For the text-containing cell, return its midpoint in (x, y) coordinate format. 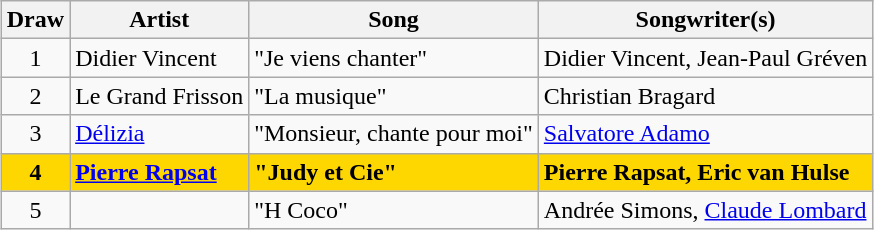
Le Grand Frisson (160, 96)
"La musique" (394, 96)
Songwriter(s) (705, 20)
Song (394, 20)
5 (35, 210)
"H Coco" (394, 210)
Christian Bragard (705, 96)
1 (35, 58)
Délizia (160, 134)
"Judy et Cie" (394, 172)
"Monsieur, chante pour moi" (394, 134)
3 (35, 134)
Pierre Rapsat (160, 172)
Artist (160, 20)
Didier Vincent, Jean-Paul Gréven (705, 58)
2 (35, 96)
"Je viens chanter" (394, 58)
4 (35, 172)
Salvatore Adamo (705, 134)
Didier Vincent (160, 58)
Pierre Rapsat, Eric van Hulse (705, 172)
Draw (35, 20)
Andrée Simons, Claude Lombard (705, 210)
